Search for the cell housing the specified text and yield its (x, y) center coordinate. 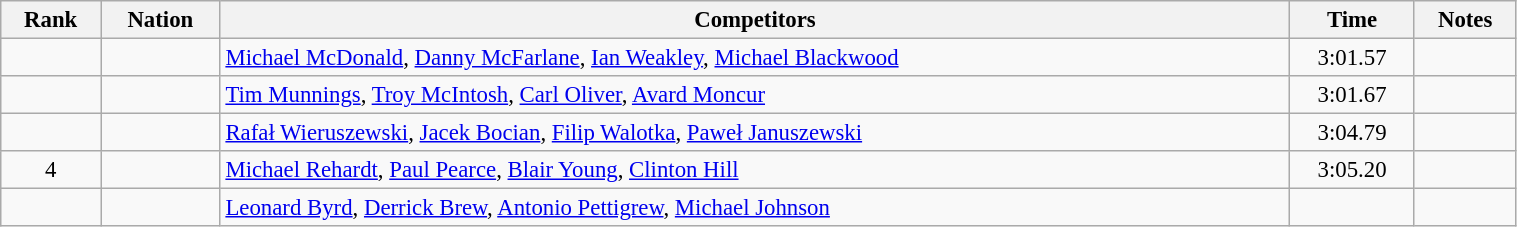
3:04.79 (1352, 133)
Time (1352, 20)
Leonard Byrd, Derrick Brew, Antonio Pettigrew, Michael Johnson (755, 208)
Rafał Wieruszewski, Jacek Bocian, Filip Walotka, Paweł Januszewski (755, 133)
3:05.20 (1352, 170)
Competitors (755, 20)
Rank (51, 20)
Notes (1465, 20)
Nation (161, 20)
4 (51, 170)
3:01.67 (1352, 95)
Michael Rehardt, Paul Pearce, Blair Young, Clinton Hill (755, 170)
Tim Munnings, Troy McIntosh, Carl Oliver, Avard Moncur (755, 95)
Michael McDonald, Danny McFarlane, Ian Weakley, Michael Blackwood (755, 58)
3:01.57 (1352, 58)
